Search for the cell housing the specified text and yield its (X, Y) center coordinate. 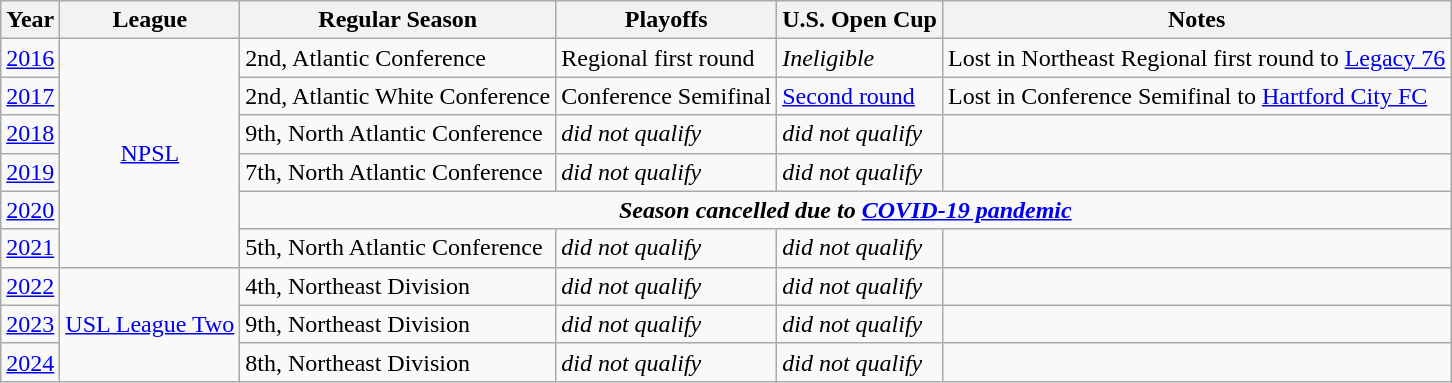
2021 (30, 248)
7th, North Atlantic Conference (398, 172)
USL League Two (150, 324)
Second round (860, 96)
2019 (30, 172)
Season cancelled due to COVID-19 pandemic (846, 210)
Notes (1196, 20)
4th, Northeast Division (398, 286)
2018 (30, 134)
Lost in Conference Semifinal to Hartford City FC (1196, 96)
Regional first round (666, 58)
2017 (30, 96)
Year (30, 20)
NPSL (150, 153)
5th, North Atlantic Conference (398, 248)
2016 (30, 58)
9th, Northeast Division (398, 324)
2024 (30, 362)
League (150, 20)
2020 (30, 210)
2nd, Atlantic White Conference (398, 96)
Playoffs (666, 20)
2nd, Atlantic Conference (398, 58)
Regular Season (398, 20)
Lost in Northeast Regional first round to Legacy 76 (1196, 58)
2023 (30, 324)
9th, North Atlantic Conference (398, 134)
2022 (30, 286)
Ineligible (860, 58)
U.S. Open Cup (860, 20)
Conference Semifinal (666, 96)
8th, Northeast Division (398, 362)
